From the cell containing the given text, extract its center point as (x, y) coordinate. 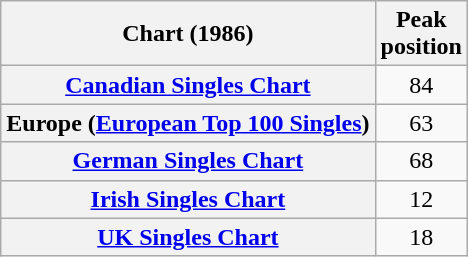
Canadian Singles Chart (188, 85)
68 (421, 161)
12 (421, 199)
Irish Singles Chart (188, 199)
UK Singles Chart (188, 237)
Europe (European Top 100 Singles) (188, 123)
German Singles Chart (188, 161)
63 (421, 123)
18 (421, 237)
Peakposition (421, 34)
Chart (1986) (188, 34)
84 (421, 85)
